Provide the [x, y] coordinate of the cell's center where the given text is located.  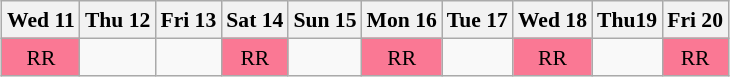
Thu19 [627, 20]
Fri 13 [188, 20]
Thu 12 [118, 20]
Wed 11 [41, 20]
Sun 15 [324, 20]
Wed 18 [552, 20]
Sat 14 [254, 20]
Mon 16 [402, 20]
Tue 17 [478, 20]
Fri 20 [695, 20]
